For the text-containing cell, return its midpoint in [x, y] coordinate format. 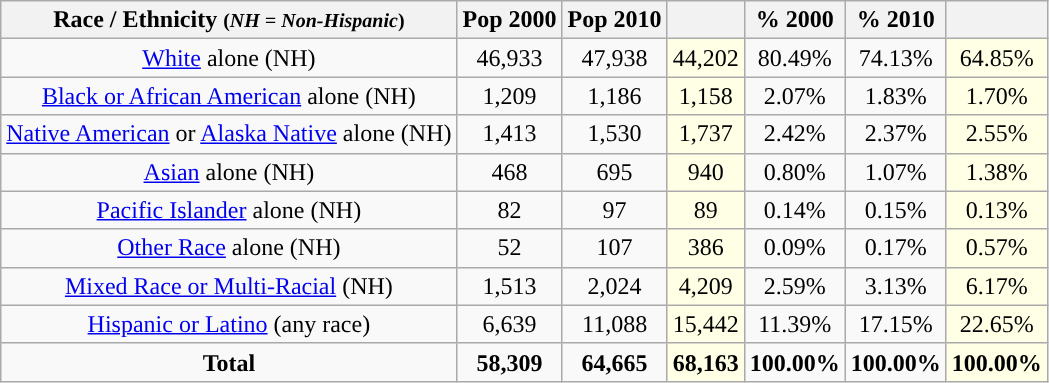
1,530 [614, 134]
44,202 [706, 58]
58,309 [510, 362]
15,442 [706, 324]
Total [229, 362]
6.17% [996, 286]
2.55% [996, 134]
89 [706, 210]
1.70% [996, 96]
0.15% [896, 210]
0.14% [794, 210]
82 [510, 210]
Pop 2000 [510, 20]
3.13% [896, 286]
11,088 [614, 324]
Asian alone (NH) [229, 172]
2,024 [614, 286]
80.49% [794, 58]
Pop 2010 [614, 20]
386 [706, 248]
74.13% [896, 58]
Black or African American alone (NH) [229, 96]
940 [706, 172]
0.13% [996, 210]
% 2000 [794, 20]
22.65% [996, 324]
6,639 [510, 324]
0.57% [996, 248]
97 [614, 210]
2.37% [896, 134]
11.39% [794, 324]
0.17% [896, 248]
64.85% [996, 58]
Race / Ethnicity (NH = Non-Hispanic) [229, 20]
695 [614, 172]
Other Race alone (NH) [229, 248]
Pacific Islander alone (NH) [229, 210]
1,209 [510, 96]
1.07% [896, 172]
46,933 [510, 58]
0.09% [794, 248]
Mixed Race or Multi-Racial (NH) [229, 286]
4,209 [706, 286]
0.80% [794, 172]
Hispanic or Latino (any race) [229, 324]
52 [510, 248]
1,186 [614, 96]
2.59% [794, 286]
107 [614, 248]
68,163 [706, 362]
Native American or Alaska Native alone (NH) [229, 134]
468 [510, 172]
White alone (NH) [229, 58]
17.15% [896, 324]
2.42% [794, 134]
1.83% [896, 96]
1,513 [510, 286]
2.07% [794, 96]
47,938 [614, 58]
1,413 [510, 134]
1.38% [996, 172]
64,665 [614, 362]
1,737 [706, 134]
% 2010 [896, 20]
1,158 [706, 96]
